Return the [X, Y] coordinate for the center point of the cell that contains the specified text.  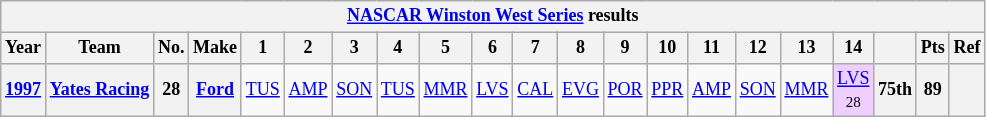
7 [536, 48]
LVS28 [854, 90]
3 [354, 48]
12 [758, 48]
1997 [24, 90]
28 [172, 90]
4 [398, 48]
6 [492, 48]
8 [581, 48]
5 [446, 48]
POR [625, 90]
Make [216, 48]
NASCAR Winston West Series results [493, 16]
1 [262, 48]
Yates Racing [99, 90]
Team [99, 48]
2 [308, 48]
Ford [216, 90]
75th [896, 90]
9 [625, 48]
CAL [536, 90]
Ref [967, 48]
89 [932, 90]
14 [854, 48]
13 [806, 48]
Year [24, 48]
PPR [668, 90]
10 [668, 48]
LVS [492, 90]
EVG [581, 90]
11 [712, 48]
No. [172, 48]
Pts [932, 48]
